Return (x, y) of the center of cell containing provided text 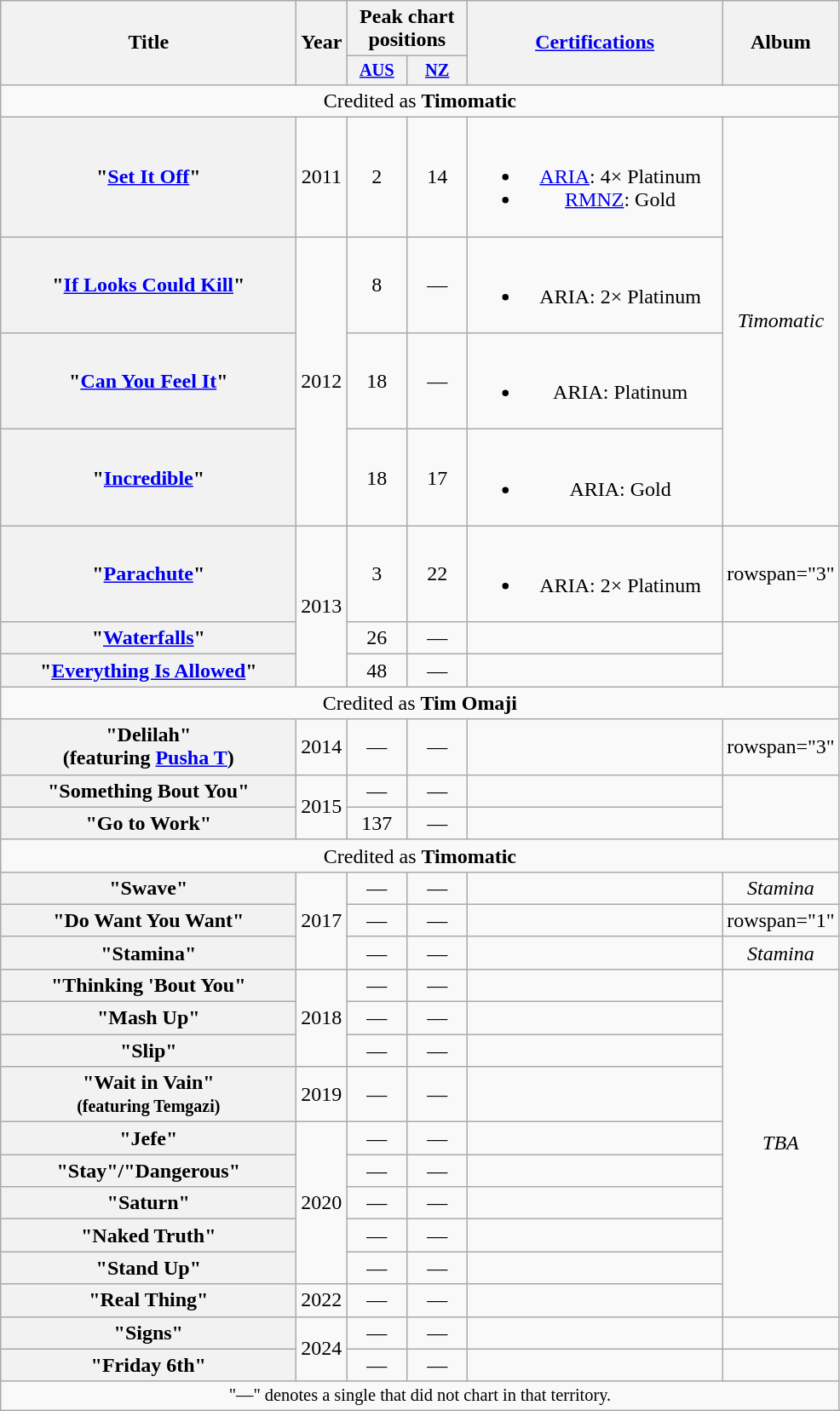
2012 (322, 382)
2013 (322, 607)
Peak chart positions (407, 29)
"Mash Up" (148, 1018)
2015 (322, 807)
"If Looks Could Kill" (148, 285)
"Jefe" (148, 1138)
"Real Thing" (148, 1300)
"Signs" (148, 1333)
"Go to Work" (148, 823)
137 (377, 823)
NZ (438, 71)
2022 (322, 1300)
Album (781, 43)
2011 (322, 177)
rowspan="1" (781, 920)
"Do Want You Want" (148, 920)
"—" denotes a single that did not chart in that territory. (420, 1396)
"Swave" (148, 888)
2024 (322, 1349)
2020 (322, 1203)
"Friday 6th" (148, 1365)
"Something Bout You" (148, 791)
"Delilah"(featuring Pusha T) (148, 746)
"Naked Truth" (148, 1235)
Credited as Tim Omaji (420, 703)
17 (438, 477)
TBA (781, 1143)
"Incredible" (148, 477)
48 (377, 671)
22 (438, 574)
2017 (322, 920)
26 (377, 638)
"Slip" (148, 1051)
2 (377, 177)
8 (377, 285)
"Thinking 'Bout You" (148, 985)
"Saturn" (148, 1203)
"Waterfalls" (148, 638)
3 (377, 574)
Year (322, 43)
"Wait in Vain" (featuring Temgazi) (148, 1094)
2018 (322, 1017)
Certifications (595, 43)
Title (148, 43)
2014 (322, 746)
"Can You Feel It" (148, 382)
"Stamina" (148, 953)
2019 (322, 1094)
"Everything Is Allowed" (148, 671)
ARIA: Gold (595, 477)
ARIA: 4× PlatinumRMNZ: Gold (595, 177)
AUS (377, 71)
"Stand Up" (148, 1268)
"Set It Off" (148, 177)
"Parachute" (148, 574)
"Stay"/"Dangerous" (148, 1171)
14 (438, 177)
Timomatic (781, 322)
ARIA: Platinum (595, 382)
